Search for the cell housing the specified text and yield its (X, Y) center coordinate. 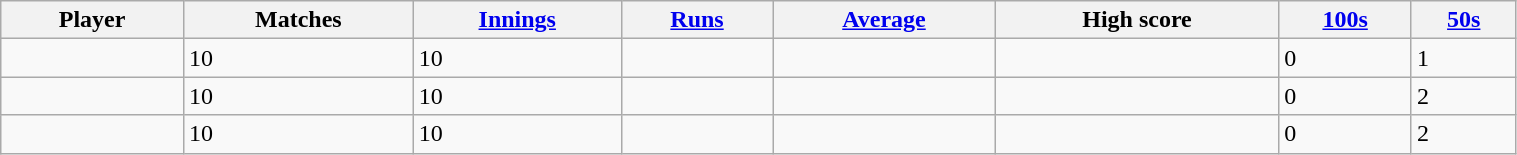
50s (1464, 20)
Runs (697, 20)
Innings (517, 20)
1 (1464, 58)
Average (884, 20)
100s (1346, 20)
Matches (298, 20)
High score (1137, 20)
Player (92, 20)
